Extract the [x, y] coordinate from the center of the cell holding the provided text.  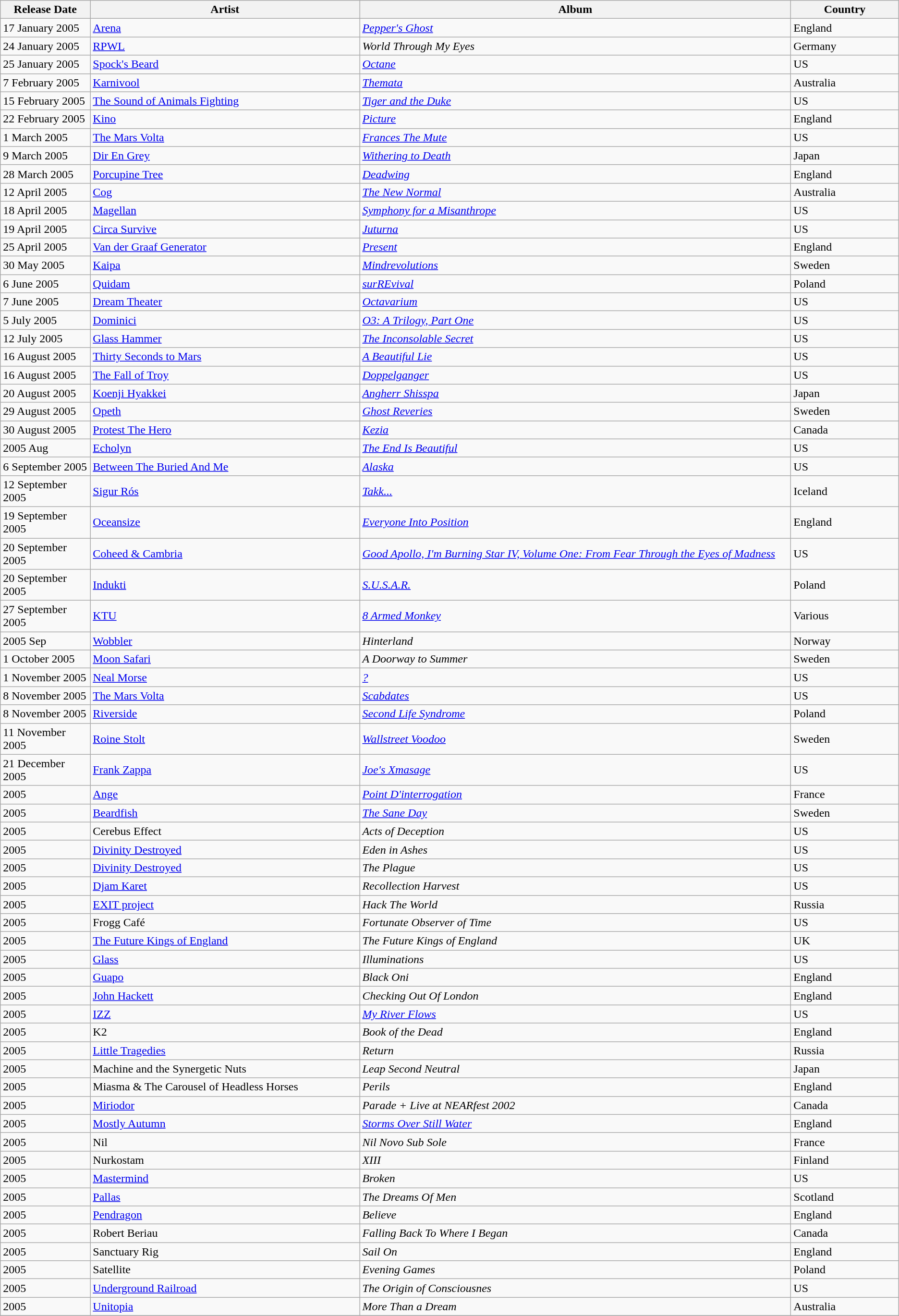
Point D'interrogation [575, 795]
Circa Survive [225, 229]
Broken [575, 1178]
Frank Zappa [225, 770]
30 May 2005 [45, 266]
Country [845, 10]
Doppelganger [575, 375]
Koenji Hyakkei [225, 393]
Recollection Harvest [575, 886]
Oceansize [225, 522]
The Inconsolable Secret [575, 338]
Norway [845, 641]
The Sane Day [575, 813]
Pendragon [225, 1215]
6 June 2005 [45, 284]
Miriodor [225, 1105]
2005 Aug [45, 448]
Roine Stolt [225, 738]
surREvival [575, 284]
Underground Railroad [225, 1288]
Beardfish [225, 813]
Deadwing [575, 174]
Machine and the Synergetic Nuts [225, 1069]
Leap Second Neutral [575, 1069]
Finland [845, 1160]
Wobbler [225, 641]
Black Oni [575, 978]
More Than a Dream [575, 1306]
Spock's Beard [225, 64]
Checking Out Of London [575, 996]
25 January 2005 [45, 64]
Pepper's Ghost [575, 28]
Kaipa [225, 266]
Angherr Shisspa [575, 393]
Octane [575, 64]
Takk... [575, 491]
Kezia [575, 430]
Various [845, 616]
The End Is Beautiful [575, 448]
6 September 2005 [45, 466]
Sail On [575, 1252]
Germany [845, 46]
Porcupine Tree [225, 174]
RPWL [225, 46]
19 April 2005 [45, 229]
9 March 2005 [45, 156]
Mindrevolutions [575, 266]
Cerebus Effect [225, 831]
20 August 2005 [45, 393]
Echolyn [225, 448]
18 April 2005 [45, 210]
Parade + Live at NEARfest 2002 [575, 1105]
Sigur Rós [225, 491]
Protest The Hero [225, 430]
Release Date [45, 10]
Picture [575, 119]
Eden in Ashes [575, 849]
Themata [575, 83]
Sanctuary Rig [225, 1252]
KTU [225, 616]
Pallas [225, 1197]
The Plague [575, 868]
Ghost Reveries [575, 411]
Frances The Mute [575, 137]
IZZ [225, 1014]
Scotland [845, 1197]
The Origin of Consciousnes [575, 1288]
Hack The World [575, 904]
Mastermind [225, 1178]
EXIT project [225, 904]
Neal Morse [225, 677]
Frogg Café [225, 923]
Indukti [225, 585]
Dir En Grey [225, 156]
Satellite [225, 1270]
Dominici [225, 320]
Hinterland [575, 641]
A Doorway to Summer [575, 659]
Arena [225, 28]
12 September 2005 [45, 491]
24 January 2005 [45, 46]
Between The Buried And Me [225, 466]
Magellan [225, 210]
K2 [225, 1032]
S.U.S.A.R. [575, 585]
A Beautiful Lie [575, 357]
Alaska [575, 466]
2005 Sep [45, 641]
The Fall of Troy [225, 375]
11 November 2005 [45, 738]
22 February 2005 [45, 119]
Fortunate Observer of Time [575, 923]
Ange [225, 795]
Second Life Syndrome [575, 714]
12 April 2005 [45, 192]
29 August 2005 [45, 411]
Acts of Deception [575, 831]
Robert Beriau [225, 1233]
Kino [225, 119]
The New Normal [575, 192]
Joe's Xmasage [575, 770]
1 March 2005 [45, 137]
My River Flows [575, 1014]
Return [575, 1050]
Opeth [225, 411]
Storms Over Still Water [575, 1123]
Moon Safari [225, 659]
25 April 2005 [45, 247]
Unitopia [225, 1306]
Withering to Death [575, 156]
O3: A Trilogy, Part One [575, 320]
Tiger and the Duke [575, 101]
Van der Graaf Generator [225, 247]
Cog [225, 192]
Dream Theater [225, 302]
Evening Games [575, 1270]
Album [575, 10]
30 August 2005 [45, 430]
Believe [575, 1215]
Good Apollo, I'm Burning Star IV, Volume One: From Fear Through the Eyes of Madness [575, 553]
The Dreams Of Men [575, 1197]
Riverside [225, 714]
Djam Karet [225, 886]
Guapo [225, 978]
21 December 2005 [45, 770]
Little Tragedies [225, 1050]
Present [575, 247]
Juturna [575, 229]
UK [845, 941]
World Through My Eyes [575, 46]
Illuminations [575, 959]
John Hackett [225, 996]
Quidam [225, 284]
8 Armed Monkey [575, 616]
12 July 2005 [45, 338]
Glass Hammer [225, 338]
Octavarium [575, 302]
28 March 2005 [45, 174]
1 October 2005 [45, 659]
Iceland [845, 491]
Coheed & Cambria [225, 553]
Glass [225, 959]
Everyone Into Position [575, 522]
Scabdates [575, 696]
1 November 2005 [45, 677]
Perils [575, 1087]
Nil [225, 1142]
Wallstreet Voodoo [575, 738]
Nil Novo Sub Sole [575, 1142]
Symphony for a Misanthrope [575, 210]
Nurkostam [225, 1160]
5 July 2005 [45, 320]
7 February 2005 [45, 83]
17 January 2005 [45, 28]
Artist [225, 10]
Thirty Seconds to Mars [225, 357]
? [575, 677]
Mostly Autumn [225, 1123]
XIII [575, 1160]
27 September 2005 [45, 616]
15 February 2005 [45, 101]
Falling Back To Where I Began [575, 1233]
7 June 2005 [45, 302]
The Sound of Animals Fighting [225, 101]
Book of the Dead [575, 1032]
19 September 2005 [45, 522]
Karnivool [225, 83]
Miasma & The Carousel of Headless Horses [225, 1087]
